Output the [X, Y] coordinate of the center of the cell containing the given text.  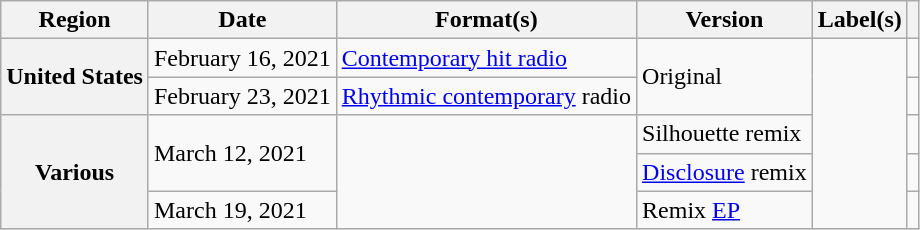
Region [75, 20]
March 12, 2021 [242, 153]
Silhouette remix [725, 134]
March 19, 2021 [242, 210]
February 16, 2021 [242, 58]
Version [725, 20]
Original [725, 77]
Disclosure remix [725, 172]
Various [75, 172]
United States [75, 77]
Contemporary hit radio [486, 58]
February 23, 2021 [242, 96]
Format(s) [486, 20]
Date [242, 20]
Rhythmic contemporary radio [486, 96]
Remix EP [725, 210]
Label(s) [860, 20]
